Search for the cell housing the specified text and yield its [x, y] center coordinate. 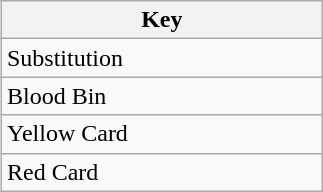
Yellow Card [162, 134]
Substitution [162, 58]
Blood Bin [162, 96]
Key [162, 20]
Red Card [162, 172]
